Return (X, Y) of the center of cell containing provided text 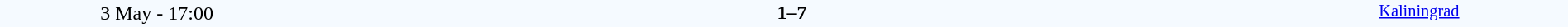
3 May - 17:00 (157, 13)
1–7 (791, 12)
Kaliningrad (1419, 13)
